Capture the cell that displays the provided text and extract its (X, Y) central coordinate. 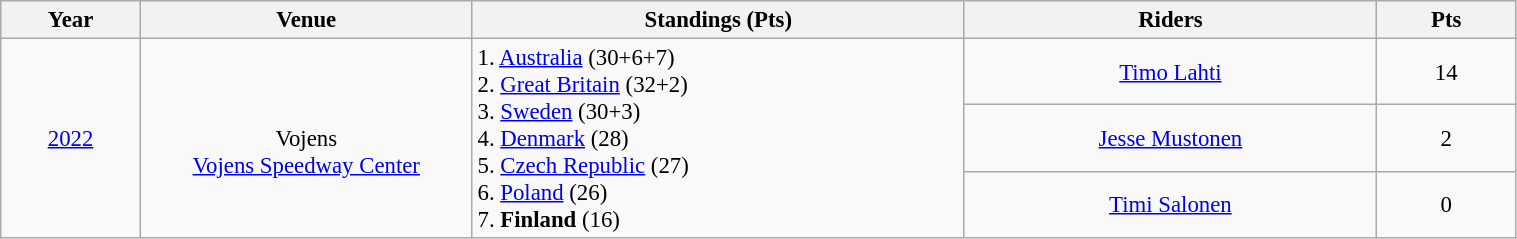
Timi Salonen (1170, 206)
0 (1446, 206)
VojensVojens Speedway Center (306, 139)
Riders (1170, 20)
Pts (1446, 20)
14 (1446, 72)
2022 (71, 139)
Timo Lahti (1170, 72)
1. Australia (30+6+7) 2. Great Britain (32+2)3. Sweden (30+3)4. Denmark (28)5. Czech Republic (27)6. Poland (26)7. Finland (16) (718, 139)
2 (1446, 138)
Jesse Mustonen (1170, 138)
Standings (Pts) (718, 20)
Year (71, 20)
Venue (306, 20)
